Extract the [X, Y] coordinate from the center of the cell holding the provided text.  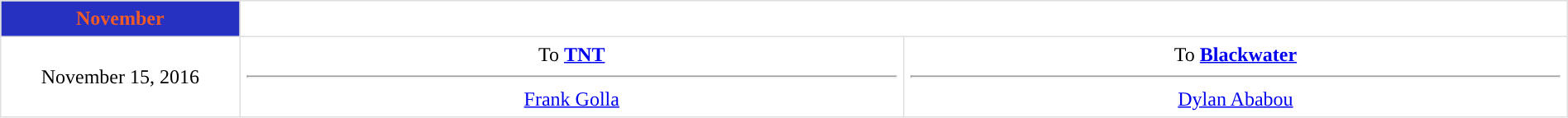
November 15, 2016 [121, 77]
To TNTFrank Golla [572, 77]
To BlackwaterDylan Ababou [1236, 77]
November [121, 19]
